Determine the (X, Y) coordinate at the center of the cell enclosing the given text.  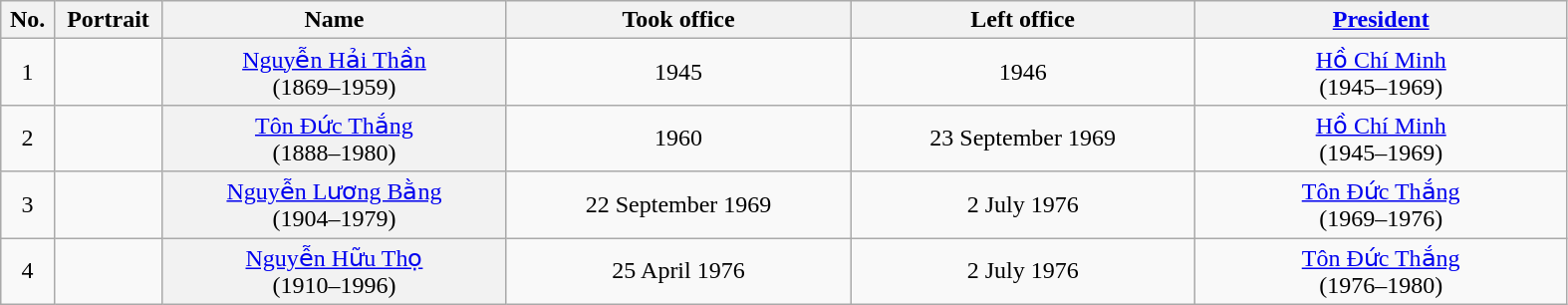
Portrait (108, 20)
25 April 1976 (678, 271)
Nguyễn Hải Thần(1869–1959) (335, 72)
Tôn Đức Thắng(1888–1980) (335, 138)
1946 (1023, 72)
1960 (678, 138)
1 (28, 72)
1945 (678, 72)
23 September 1969 (1023, 138)
4 (28, 271)
Name (335, 20)
No. (28, 20)
Nguyễn Lương Bằng(1904–1979) (335, 205)
3 (28, 205)
Tôn Đức Thắng(1976–1980) (1381, 271)
President (1381, 20)
Nguyễn Hữu Thọ(1910–1996) (335, 271)
Tôn Đức Thắng(1969–1976) (1381, 205)
Took office (678, 20)
Left office (1023, 20)
2 (28, 138)
22 September 1969 (678, 205)
